Detect which cell encompasses the target text, then output its (x, y) center coordinate. 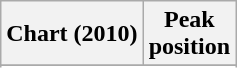
Chart (2010) (72, 34)
Peakposition (189, 34)
